Identify which cell holds the provided text, then report its [x, y] central coordinate. 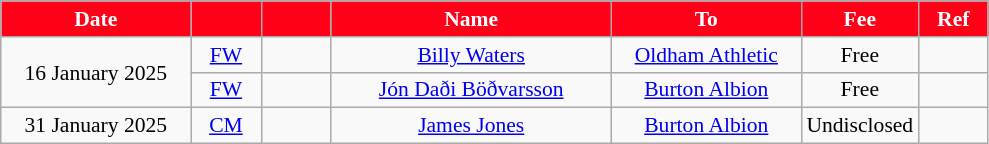
James Jones [471, 126]
Oldham Athletic [706, 55]
Name [471, 19]
Billy Waters [471, 55]
31 January 2025 [96, 126]
Jón Daði Böðvarsson [471, 90]
Undisclosed [860, 126]
Fee [860, 19]
CM [226, 126]
16 January 2025 [96, 72]
To [706, 19]
Date [96, 19]
Ref [953, 19]
